Pinpoint the cell where the given text exists, returning its [x, y] midpoint coordinate. 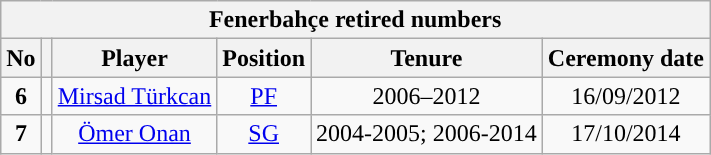
Ceremony date [626, 58]
7 [21, 134]
Player [134, 58]
PF [264, 96]
2006–2012 [427, 96]
Tenure [427, 58]
17/10/2014 [626, 134]
6 [21, 96]
Mirsad Türkcan [134, 96]
2004-2005; 2006-2014 [427, 134]
SG [264, 134]
Ömer Onan [134, 134]
No [21, 58]
Position [264, 58]
16/09/2012 [626, 96]
Fenerbahçe retired numbers [356, 20]
